Return [x, y] of the center of cell containing provided text 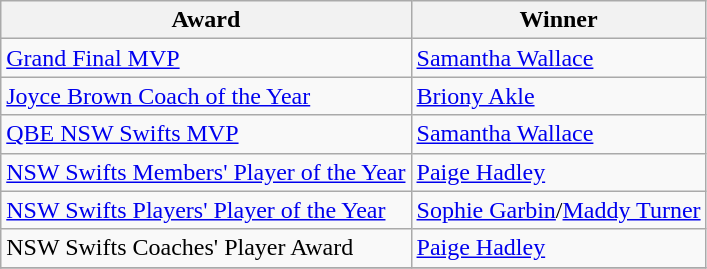
Briony Akle [558, 96]
Sophie Garbin/Maddy Turner [558, 210]
NSW Swifts Members' Player of the Year [206, 172]
NSW Swifts Coaches' Player Award [206, 248]
QBE NSW Swifts MVP [206, 134]
Grand Final MVP [206, 58]
Winner [558, 20]
Award [206, 20]
Joyce Brown Coach of the Year [206, 96]
NSW Swifts Players' Player of the Year [206, 210]
